Scan for the cell matching the given text and deliver its (x, y) coordinate at center. 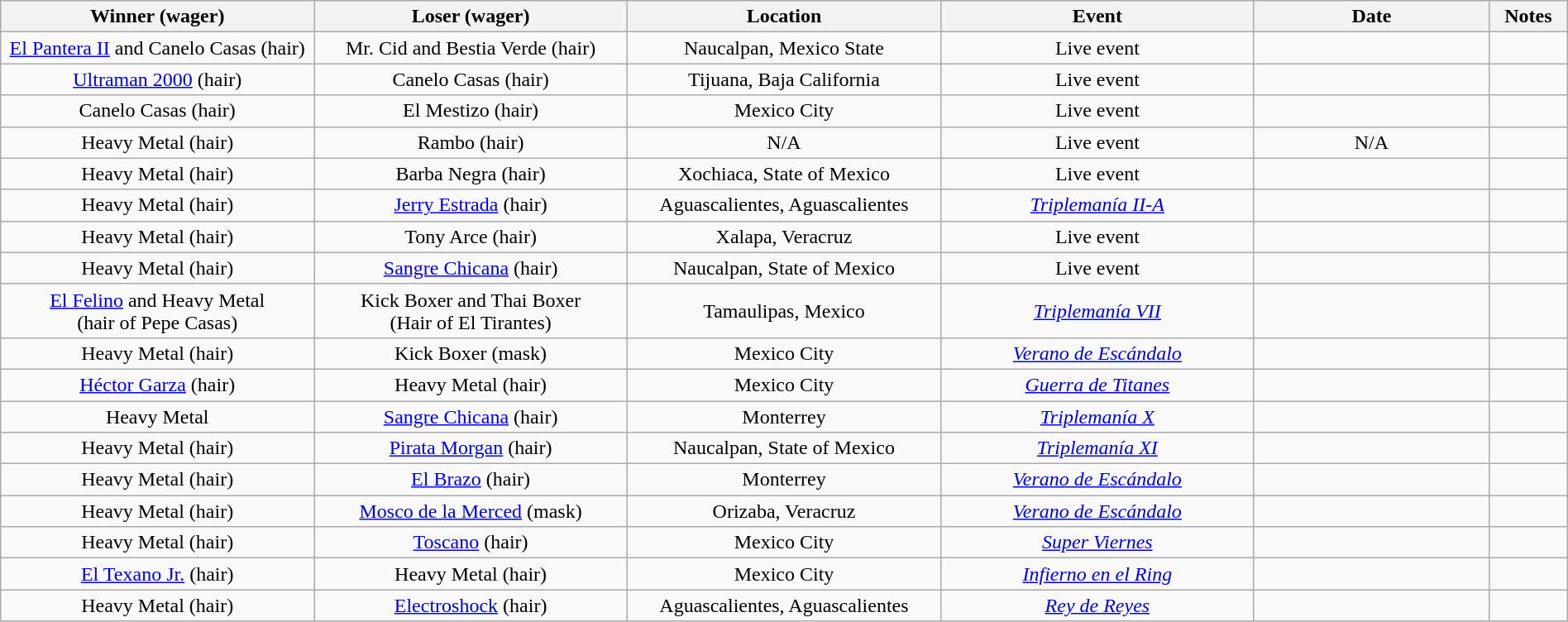
Super Viernes (1097, 543)
Jerry Estrada (hair) (471, 205)
Electroshock (hair) (471, 605)
Toscano (hair) (471, 543)
Winner (wager) (157, 17)
Tijuana, Baja California (784, 79)
Event (1097, 17)
El Texano Jr. (hair) (157, 574)
Kick Boxer and Thai Boxer(Hair of El Tirantes) (471, 311)
Pirata Morgan (hair) (471, 448)
El Mestizo (hair) (471, 111)
El Felino and Heavy Metal(hair of Pepe Casas) (157, 311)
Notes (1528, 17)
Mr. Cid and Bestia Verde (hair) (471, 48)
Barba Negra (hair) (471, 174)
Infierno en el Ring (1097, 574)
Location (784, 17)
Triplemanía VII (1097, 311)
Xalapa, Veracruz (784, 237)
Kick Boxer (mask) (471, 353)
El Brazo (hair) (471, 480)
Tony Arce (hair) (471, 237)
Guerra de Titanes (1097, 385)
Triplemanía X (1097, 416)
Naucalpan, Mexico State (784, 48)
Héctor Garza (hair) (157, 385)
Rey de Reyes (1097, 605)
Orizaba, Veracruz (784, 511)
Loser (wager) (471, 17)
Rambo (hair) (471, 142)
El Pantera II and Canelo Casas (hair) (157, 48)
Tamaulipas, Mexico (784, 311)
Xochiaca, State of Mexico (784, 174)
Mosco de la Merced (mask) (471, 511)
Heavy Metal (157, 416)
Date (1371, 17)
Ultraman 2000 (hair) (157, 79)
Triplemanía II-A (1097, 205)
Triplemanía XI (1097, 448)
